Extract the [X, Y] coordinate from the center of the cell holding the provided text.  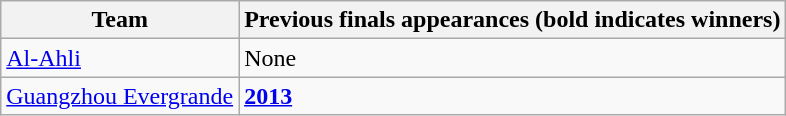
Team [120, 20]
2013 [512, 96]
Al-Ahli [120, 58]
None [512, 58]
Previous finals appearances (bold indicates winners) [512, 20]
Guangzhou Evergrande [120, 96]
